Pinpoint the cell where the given text exists, returning its (X, Y) midpoint coordinate. 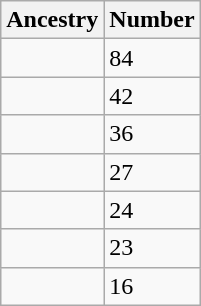
27 (152, 172)
16 (152, 286)
42 (152, 96)
36 (152, 134)
84 (152, 58)
24 (152, 210)
Ancestry (52, 20)
Number (152, 20)
23 (152, 248)
